From the cell containing the given text, extract its center point as [X, Y] coordinate. 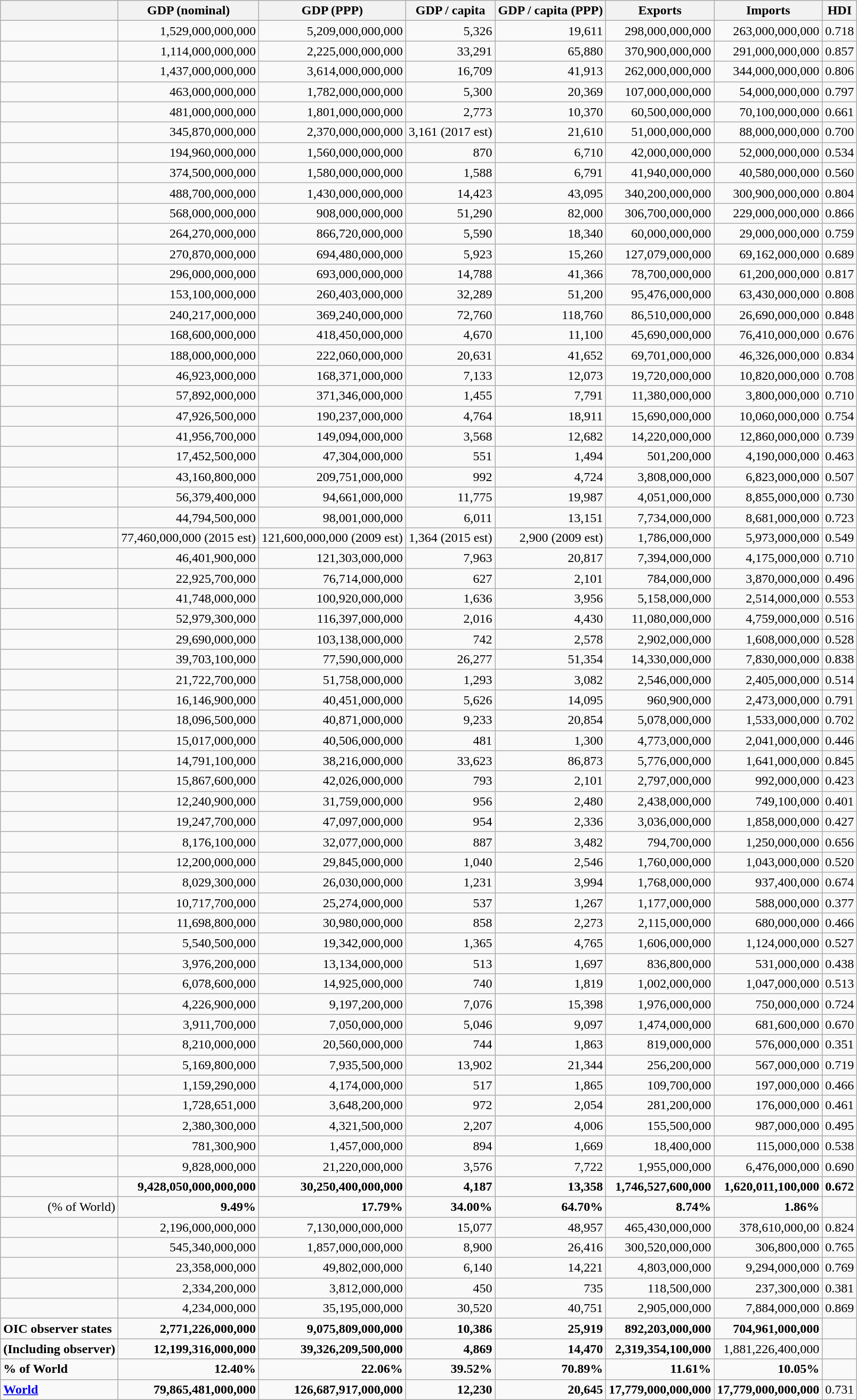
4,234,000,000 [189, 1308]
20,645 [551, 1389]
0.845 [840, 761]
418,450,000,000 [333, 335]
41,366 [551, 274]
256,200,000 [660, 1065]
4,190,000,000 [769, 457]
9,428,050,000,000,000 [189, 1186]
8.74% [660, 1207]
3,568 [450, 436]
1,608,000,000 [769, 639]
7,935,500,000 [333, 1065]
14,788 [450, 274]
52,979,300,000 [189, 619]
45,690,000,000 [660, 335]
681,600,000 [769, 1024]
155,500,000 [660, 1126]
26,416 [551, 1248]
5,540,500,000 [189, 943]
0.656 [840, 842]
153,100,000,000 [189, 295]
25,274,000,000 [333, 903]
1,620,011,100,000 [769, 1186]
76,410,000,000 [769, 335]
6,791 [551, 173]
48,957 [551, 1227]
0.516 [840, 619]
8,029,300,000 [189, 882]
7,394,000,000 [660, 558]
0.838 [840, 660]
1,697 [551, 964]
77,590,000,000 [333, 660]
0.869 [840, 1308]
95,476,000,000 [660, 295]
0.461 [840, 1105]
% of World [60, 1369]
3,482 [551, 842]
870 [450, 152]
1,760,000,000 [660, 862]
38,216,000,000 [333, 761]
4,187 [450, 1186]
12,230 [450, 1389]
98,001,000,000 [333, 517]
793 [450, 781]
39,326,209,500,000 [333, 1349]
69,162,000,000 [769, 254]
374,500,000,000 [189, 173]
4,006 [551, 1126]
25,919 [551, 1329]
345,870,000,000 [189, 132]
115,000,000 [769, 1146]
3,800,000,000 [769, 396]
11.61% [660, 1369]
26,030,000,000 [333, 882]
9,294,000,000 [769, 1268]
517 [450, 1085]
103,138,000,000 [333, 639]
704,961,000,000 [769, 1329]
545,340,000,000 [189, 1248]
14,221 [551, 1268]
0.538 [840, 1146]
Imports [769, 11]
15,867,600,000 [189, 781]
72,760 [450, 315]
(% of World) [60, 1207]
190,237,000,000 [333, 416]
0.527 [840, 943]
956 [450, 801]
15,077 [450, 1227]
992 [450, 477]
481 [450, 740]
1,365 [450, 943]
3,648,200,000 [333, 1105]
19,247,700,000 [189, 821]
194,960,000,000 [189, 152]
176,000,000 [769, 1105]
7,050,000,000 [333, 1024]
680,000,000 [769, 923]
4,174,000,000 [333, 1085]
8,210,000,000 [189, 1045]
1,293 [450, 680]
892,203,000,000 [660, 1329]
23,358,000,000 [189, 1268]
107,000,000,000 [660, 92]
281,200,000 [660, 1105]
344,000,000,000 [769, 71]
0.520 [840, 862]
17,452,500,000 [189, 457]
42,026,000,000 [333, 781]
2,016 [450, 619]
0.549 [840, 538]
4,773,000,000 [660, 740]
2,225,000,000,000 [333, 51]
742 [450, 639]
229,000,000,000 [769, 213]
39,703,100,000 [189, 660]
2,473,000,000 [769, 700]
2,319,354,100,000 [660, 1349]
86,510,000,000 [660, 315]
6,011 [450, 517]
1,114,000,000,000 [189, 51]
0.791 [840, 700]
0.834 [840, 355]
5,326 [450, 31]
9,097 [551, 1024]
2,578 [551, 639]
0.401 [840, 801]
1,976,000,000 [660, 1004]
0.731 [840, 1389]
0.377 [840, 903]
3,082 [551, 680]
2,273 [551, 923]
51,290 [450, 213]
64.70% [551, 1207]
1,437,000,000,000 [189, 71]
887 [450, 842]
740 [450, 984]
2,900 (2009 est) [551, 538]
1,040 [450, 862]
40,751 [551, 1308]
100,920,000,000 [333, 599]
47,097,000,000 [333, 821]
10,370 [551, 112]
1,043,000,000 [769, 862]
30,520 [450, 1308]
18,096,500,000 [189, 720]
0.866 [840, 213]
463,000,000,000 [189, 92]
0.724 [840, 1004]
4,670 [450, 335]
29,000,000,000 [769, 233]
41,940,000,000 [660, 173]
0.676 [840, 335]
47,304,000,000 [333, 457]
2,480 [551, 801]
209,751,000,000 [333, 477]
531,000,000 [769, 964]
2,405,000,000 [769, 680]
127,079,000,000 [660, 254]
6,476,000,000 [769, 1166]
237,300,000 [769, 1288]
9,075,809,000,000 [333, 1329]
0.446 [840, 740]
20,560,000,000 [333, 1045]
501,200,000 [660, 457]
1,529,000,000,000 [189, 31]
1,364 (2015 est) [450, 538]
2,905,000,000 [660, 1308]
109,700,000 [660, 1085]
34.00% [450, 1207]
735 [551, 1288]
894 [450, 1146]
12,200,000,000 [189, 862]
18,340 [551, 233]
2,054 [551, 1105]
9.49% [189, 1207]
20,631 [450, 355]
22.06% [333, 1369]
1,955,000,000 [660, 1166]
568,000,000,000 [189, 213]
0.824 [840, 1227]
40,580,000,000 [769, 173]
0.423 [840, 781]
5,158,000,000 [660, 599]
0.534 [840, 152]
47,926,500,000 [189, 416]
537 [450, 903]
1,881,226,400,000 [769, 1349]
12,682 [551, 436]
21,610 [551, 132]
1,746,527,600,000 [660, 1186]
51,354 [551, 660]
5,300 [450, 92]
588,000,000 [769, 903]
4,869 [450, 1349]
8,855,000,000 [769, 497]
41,748,000,000 [189, 599]
784,000,000 [660, 578]
2,514,000,000 [769, 599]
33,291 [450, 51]
10,717,700,000 [189, 903]
10.05% [769, 1369]
6,710 [551, 152]
1,786,000,000 [660, 538]
46,923,000,000 [189, 376]
14,925,000,000 [333, 984]
19,720,000,000 [660, 376]
65,880 [551, 51]
13,134,000,000 [333, 964]
781,300,900 [189, 1146]
3,808,000,000 [660, 477]
1,580,000,000,000 [333, 173]
10,060,000,000 [769, 416]
4,051,000,000 [660, 497]
1.86% [769, 1207]
1,782,000,000,000 [333, 92]
0.808 [840, 295]
7,133 [450, 376]
4,175,000,000 [769, 558]
11,775 [450, 497]
(Including observer) [60, 1349]
0.702 [840, 720]
340,200,000,000 [660, 193]
627 [450, 578]
1,865 [551, 1085]
7,963 [450, 558]
4,226,900,000 [189, 1004]
Exports [660, 11]
481,000,000,000 [189, 112]
61,200,000,000 [769, 274]
12,073 [551, 376]
118,500,000 [660, 1288]
188,000,000,000 [189, 355]
222,060,000,000 [333, 355]
0.765 [840, 1248]
2,546 [551, 862]
3,576 [450, 1166]
20,369 [551, 92]
2,336 [551, 821]
0.690 [840, 1166]
5,590 [450, 233]
0.496 [840, 578]
7,130,000,000,000 [333, 1227]
60,000,000,000 [660, 233]
18,911 [551, 416]
908,000,000,000 [333, 213]
2,370,000,000,000 [333, 132]
465,430,000,000 [660, 1227]
46,326,000,000 [769, 355]
1,430,000,000,000 [333, 193]
GDP / capita (PPP) [551, 11]
2,773 [450, 112]
8,176,100,000 [189, 842]
954 [450, 821]
168,600,000,000 [189, 335]
5,046 [450, 1024]
41,913 [551, 71]
0.754 [840, 416]
0.759 [840, 233]
2,041,000,000 [769, 740]
30,980,000,000 [333, 923]
33,623 [450, 761]
3,994 [551, 882]
41,652 [551, 355]
1,857,000,000,000 [333, 1248]
16,146,900,000 [189, 700]
19,342,000,000 [333, 943]
1,669 [551, 1146]
836,800,000 [660, 964]
4,765 [551, 943]
31,759,000,000 [333, 801]
5,169,800,000 [189, 1065]
11,698,800,000 [189, 923]
7,884,000,000 [769, 1308]
18,400,000 [660, 1146]
43,095 [551, 193]
370,900,000,000 [660, 51]
0.857 [840, 51]
82,000 [551, 213]
0.438 [840, 964]
5,973,000,000 [769, 538]
168,371,000,000 [333, 376]
13,902 [450, 1065]
270,870,000,000 [189, 254]
2,797,000,000 [660, 781]
13,151 [551, 517]
0.427 [840, 821]
987,000,000 [769, 1126]
51,200 [551, 295]
750,000,000 [769, 1004]
46,401,900,000 [189, 558]
298,000,000,000 [660, 31]
296,000,000,000 [189, 274]
749,100,000 [769, 801]
22,925,700,000 [189, 578]
2,196,000,000,000 [189, 1227]
76,714,000,000 [333, 578]
1,728,651,000 [189, 1105]
51,000,000,000 [660, 132]
39.52% [450, 1369]
OIC observer states [60, 1329]
15,017,000,000 [189, 740]
15,260 [551, 254]
2,334,200,000 [189, 1288]
40,451,000,000 [333, 700]
79,865,481,000,000 [189, 1389]
4,430 [551, 619]
1,250,000,000 [769, 842]
0.672 [840, 1186]
0.528 [840, 639]
291,000,000,000 [769, 51]
1,560,000,000,000 [333, 152]
5,776,000,000 [660, 761]
20,854 [551, 720]
57,892,000,000 [189, 396]
149,094,000,000 [333, 436]
0.700 [840, 132]
0.553 [840, 599]
56,379,400,000 [189, 497]
26,690,000,000 [769, 315]
1,641,000,000 [769, 761]
1,533,000,000 [769, 720]
14,423 [450, 193]
300,900,000,000 [769, 193]
43,160,800,000 [189, 477]
0.351 [840, 1045]
40,871,000,000 [333, 720]
70.89% [551, 1369]
576,000,000 [769, 1045]
1,300 [551, 740]
0.560 [840, 173]
488,700,000,000 [189, 193]
51,758,000,000 [333, 680]
0.507 [840, 477]
937,400,000 [769, 882]
858 [450, 923]
0.661 [840, 112]
0.514 [840, 680]
17.79% [333, 1207]
1,494 [551, 457]
4,321,500,000 [333, 1126]
1,588 [450, 173]
35,195,000,000 [333, 1308]
32,077,000,000 [333, 842]
5,923 [450, 254]
306,800,000 [769, 1248]
14,095 [551, 700]
21,344 [551, 1065]
49,802,000,000 [333, 1268]
8,681,000,000 [769, 517]
0.797 [840, 92]
0.670 [840, 1024]
7,830,000,000 [769, 660]
116,397,000,000 [333, 619]
118,760 [551, 315]
7,734,000,000 [660, 517]
2,438,000,000 [660, 801]
819,000,000 [660, 1045]
1,858,000,000 [769, 821]
1,177,000,000 [660, 903]
42,000,000,000 [660, 152]
6,823,000,000 [769, 477]
2,546,000,000 [660, 680]
1,474,000,000 [660, 1024]
264,270,000,000 [189, 233]
260,403,000,000 [333, 295]
11,100 [551, 335]
30,250,400,000,000 [333, 1186]
3,956 [551, 599]
121,303,000,000 [333, 558]
3,976,200,000 [189, 964]
1,636 [450, 599]
3,161 (2017 est) [450, 132]
1,606,000,000 [660, 943]
88,000,000,000 [769, 132]
8,900 [450, 1248]
HDI [840, 11]
77,460,000,000 (2015 est) [189, 538]
9,233 [450, 720]
2,902,000,000 [660, 639]
0.463 [840, 457]
3,812,000,000 [333, 1288]
0.689 [840, 254]
0.804 [840, 193]
32,289 [450, 295]
4,764 [450, 416]
1,455 [450, 396]
121,600,000,000 (2009 est) [333, 538]
0.739 [840, 436]
14,470 [551, 1349]
29,690,000,000 [189, 639]
0.730 [840, 497]
300,520,000,000 [660, 1248]
3,870,000,000 [769, 578]
11,080,000,000 [660, 619]
0.708 [840, 376]
197,000,000 [769, 1085]
60,500,000,000 [660, 112]
1,159,290,000 [189, 1085]
551 [450, 457]
5,626 [450, 700]
26,277 [450, 660]
15,398 [551, 1004]
744 [450, 1045]
794,700,000 [660, 842]
4,759,000,000 [769, 619]
14,330,000,000 [660, 660]
12,199,316,000,000 [189, 1349]
3,911,700,000 [189, 1024]
866,720,000,000 [333, 233]
10,820,000,000 [769, 376]
44,794,500,000 [189, 517]
4,724 [551, 477]
1,002,000,000 [660, 984]
41,956,700,000 [189, 436]
19,987 [551, 497]
0.495 [840, 1126]
World [60, 1389]
12,240,900,000 [189, 801]
9,828,000,000 [189, 1166]
693,000,000,000 [333, 274]
69,701,000,000 [660, 355]
4,803,000,000 [660, 1268]
1,231 [450, 882]
10,386 [450, 1329]
960,900,000 [660, 700]
20,817 [551, 558]
567,000,000 [769, 1065]
2,115,000,000 [660, 923]
378,610,000,00 [769, 1227]
19,611 [551, 31]
0.769 [840, 1268]
5,209,000,000,000 [333, 31]
63,430,000,000 [769, 295]
371,346,000,000 [333, 396]
1,819 [551, 984]
450 [450, 1288]
1,457,000,000 [333, 1146]
1,801,000,000,000 [333, 112]
16,709 [450, 71]
513 [450, 964]
0.719 [840, 1065]
369,240,000,000 [333, 315]
GDP (PPP) [333, 11]
52,000,000,000 [769, 152]
14,220,000,000 [660, 436]
12.40% [189, 1369]
1,267 [551, 903]
12,860,000,000 [769, 436]
262,000,000,000 [660, 71]
3,036,000,000 [660, 821]
15,690,000,000 [660, 416]
0.381 [840, 1288]
7,791 [551, 396]
0.723 [840, 517]
0.718 [840, 31]
240,217,000,000 [189, 315]
86,873 [551, 761]
2,207 [450, 1126]
GDP (nominal) [189, 11]
1,047,000,000 [769, 984]
13,358 [551, 1186]
2,771,226,000,000 [189, 1329]
6,140 [450, 1268]
1,863 [551, 1045]
94,661,000,000 [333, 497]
306,700,000,000 [660, 213]
0.848 [840, 315]
972 [450, 1105]
1,124,000,000 [769, 943]
11,380,000,000 [660, 396]
7,076 [450, 1004]
126,687,917,000,000 [333, 1389]
3,614,000,000,000 [333, 71]
29,845,000,000 [333, 862]
992,000,000 [769, 781]
14,791,100,000 [189, 761]
7,722 [551, 1166]
0.806 [840, 71]
GDP / capita [450, 11]
1,768,000,000 [660, 882]
9,197,200,000 [333, 1004]
54,000,000,000 [769, 92]
263,000,000,000 [769, 31]
21,220,000,000 [333, 1166]
0.513 [840, 984]
2,380,300,000 [189, 1126]
694,480,000,000 [333, 254]
6,078,600,000 [189, 984]
5,078,000,000 [660, 720]
21,722,700,000 [189, 680]
78,700,000,000 [660, 274]
0.817 [840, 274]
40,506,000,000 [333, 740]
0.674 [840, 882]
70,100,000,000 [769, 112]
